For the text-containing cell, return its midpoint in [X, Y] coordinate format. 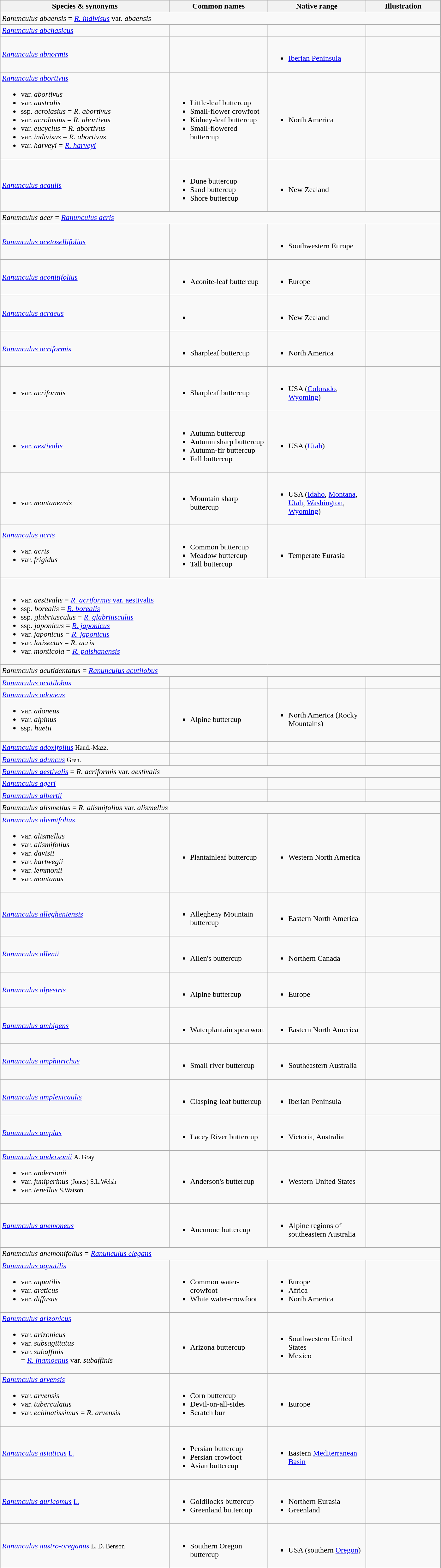
var. montanensis [85, 499]
Ranunculus acer = Ranunculus acris [220, 218]
Ranunculus ageri [85, 784]
Common buttercupMeadow buttercupTall buttercup [218, 552]
Ranunculus adoneus var. adoneusvar. alpinus ssp. huetii [85, 715]
USA (Colorado, Wyoming) [317, 389]
Anemone buttercup [218, 1226]
Ranunculus amplexicaulis [85, 1097]
Aconite-leaf buttercup [218, 277]
EuropeAfricaNorth America [317, 1286]
USA (Utah) [317, 441]
var. aestivalis [85, 441]
Western North America [317, 853]
Ranunculus amplus [85, 1133]
Ranunculus aconitifolius [85, 277]
Victoria, Australia [317, 1133]
Southern Oregon buttercup [218, 1546]
Ranunculus alismifolius var. alismellus var. alismifoliusvar. davisii var. hartwegii var. lemmonii var. montanus [85, 853]
Mountain sharp buttercup [218, 499]
Northern EurasiaGreenland [317, 1501]
Ranunculus allegheniensis [85, 914]
Ranunculus andersonii A. Grayvar. andersoniivar. juniperinus (Jones) S.L.Welshvar. tenellus S.Watson [85, 1177]
Ranunculus acetosellifolius [85, 241]
Lacey River buttercup [218, 1133]
Ranunculus abnormis [85, 54]
Clasping-leaf buttercup [218, 1097]
Native range [317, 6]
Ranunculus abaensis = R. indivisus var. abaensis [220, 18]
Ranunculus auricomus L. [85, 1501]
Persian buttercupPersian crowfootAsian buttercup [218, 1453]
Arizona buttercup [218, 1343]
Ranunculus abchasicus [85, 30]
Ranunculus acutidentatus = Ranunculus acutilobus [220, 671]
Little-leaf buttercupSmall-flower crowfootKidney-leaf buttercupSmall-flowered buttercup [218, 116]
Southeastern Australia [317, 1062]
Southwestern Europe [317, 241]
Alpine regions of southeastern Australia [317, 1226]
Ranunculus acriformis [85, 349]
Eastern Mediterranean Basin [317, 1453]
Anderson's buttercup [218, 1177]
Corn buttercupDevil-on-all-sidesScratch bur [218, 1400]
Ranunculus acaulis [85, 185]
Autumn buttercupAutumn sharp buttercupAutumn-fir buttercupFall buttercup [218, 441]
Waterplantain spearwort [218, 1026]
Common names [218, 6]
Plantainleaf buttercup [218, 853]
Ranunculus asiaticus L. [85, 1453]
Ranunculus alismellus = R. alismifolius var. alismellus [220, 808]
Ranunculus acris var. acrisvar. frigidus [85, 552]
Northern Canada [317, 954]
Ranunculus allenii [85, 954]
var. acriformis [85, 389]
Ranunculus acutilobus [85, 683]
Ranunculus aduncus Gren. [85, 760]
Ranunculus amphitrichus [85, 1062]
Small river buttercup [218, 1062]
North America (Rocky Mountains) [317, 715]
Western United States [317, 1177]
Allegheny Mountain buttercup [218, 914]
Goldilocks buttercupGreenland buttercup [218, 1501]
Ranunculus alpestris [85, 990]
Ranunculus albertii [85, 796]
Ranunculus arvensis var. arvensisvar. tuberculatus var. echinatissimus = R. arvensis [85, 1400]
Ranunculus arizonicus var. arizonicusvar. subsagittatus var. subaffinis = R. inamoenus var. subaffinis [85, 1343]
Dune buttercupSand buttercupShore buttercup [218, 185]
Allen's buttercup [218, 954]
Illustration [403, 6]
Ranunculus anemoneus [85, 1226]
Ranunculus adoxifolius Hand.-Mazz. [85, 748]
Southwestern United StatesMexico [317, 1343]
Temperate Eurasia [317, 552]
Ranunculus aestivalis = R. acriformis var. aestivalis [220, 772]
Ranunculus acraeus [85, 313]
Ranunculus austro-oreganus L. D. Benson [85, 1546]
Common water-crowfootWhite water-crowfoot [218, 1286]
Ranunculus ambigens [85, 1026]
USA (southern Oregon) [317, 1546]
USA (Idaho, Montana, Utah, Washington, Wyoming) [317, 499]
Species & synonyms [85, 6]
Ranunculus aquatilis var. aquatilisvar. arcticus var. diffusus [85, 1286]
Ranunculus anemonifolius = Ranunculus elegans [220, 1254]
